Provide the [X, Y] coordinate of the cell's center where the given text is located.  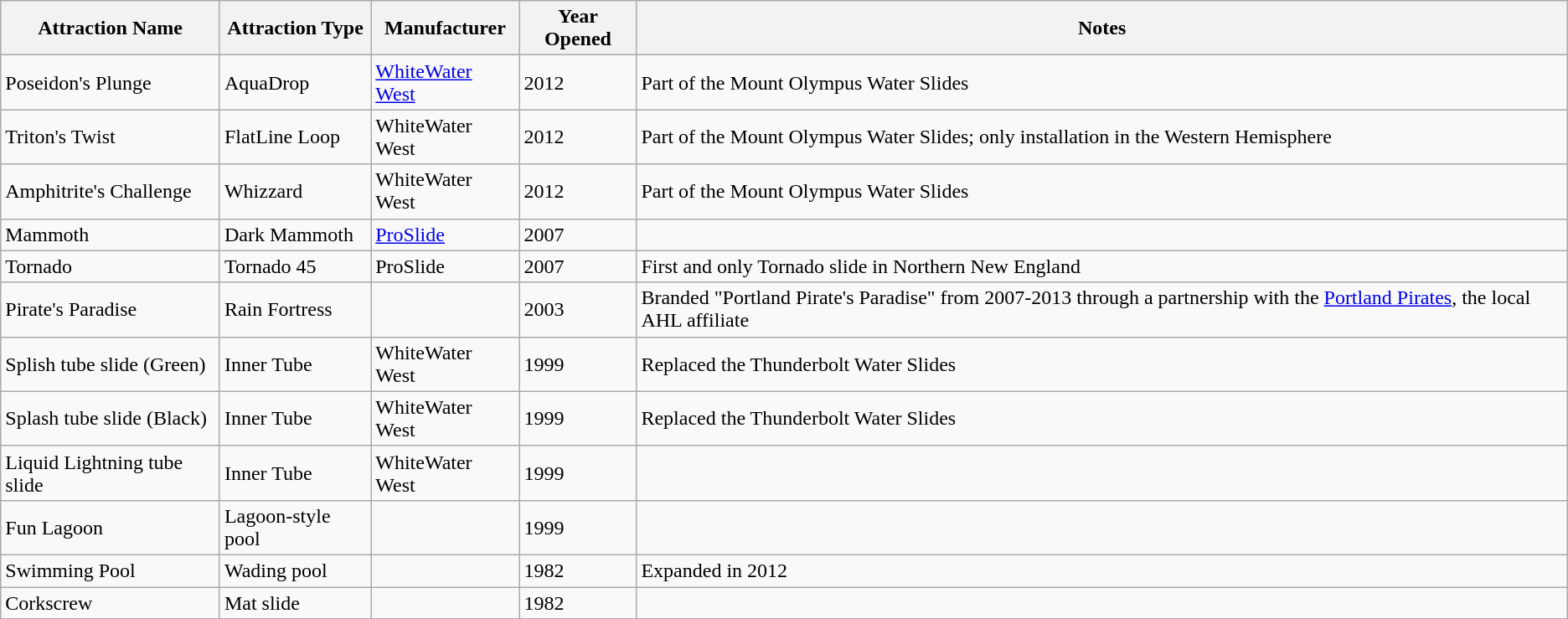
Tornado 45 [295, 266]
Amphitrite's Challenge [111, 191]
Whizzard [295, 191]
Branded "Portland Pirate's Paradise" from 2007-2013 through a partnership with the Portland Pirates, the local AHL affiliate [1102, 310]
Manufacturer [446, 28]
Attraction Type [295, 28]
Year Opened [578, 28]
Swimming Pool [111, 570]
Part of the Mount Olympus Water Slides; only installation in the Western Hemisphere [1102, 137]
Mat slide [295, 602]
Pirate's Paradise [111, 310]
Liquid Lightning tube slide [111, 472]
Corkscrew [111, 602]
Poseidon's Plunge [111, 82]
Fun Lagoon [111, 528]
Splish tube slide (Green) [111, 364]
Splash tube slide (Black) [111, 419]
AquaDrop [295, 82]
2003 [578, 310]
Rain Fortress [295, 310]
First and only Tornado slide in Northern New England [1102, 266]
Wading pool [295, 570]
Lagoon-style pool [295, 528]
Tornado [111, 266]
FlatLine Loop [295, 137]
Dark Mammoth [295, 235]
Attraction Name [111, 28]
Notes [1102, 28]
Expanded in 2012 [1102, 570]
Triton's Twist [111, 137]
Mammoth [111, 235]
